For the text-containing cell, return its midpoint in [X, Y] coordinate format. 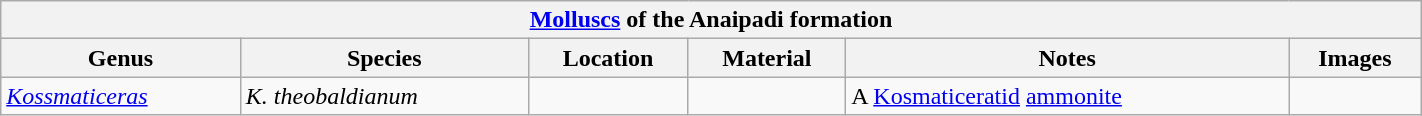
Species [384, 58]
Genus [121, 58]
Molluscs of the Anaipadi formation [711, 20]
Notes [1068, 58]
Images [1356, 58]
Location [608, 58]
K. theobaldianum [384, 96]
Kossmaticeras [121, 96]
Material [767, 58]
A Kosmaticeratid ammonite [1068, 96]
